Locate the cell with the specified text and output its [x, y] center coordinate. 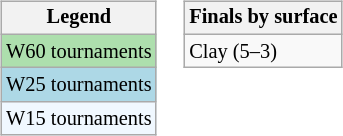
Legend [78, 18]
W15 tournaments [78, 119]
W60 tournaments [78, 51]
Finals by surface [263, 18]
Clay (5–3) [263, 51]
W25 tournaments [78, 85]
